For the text-containing cell, return its midpoint in (x, y) coordinate format. 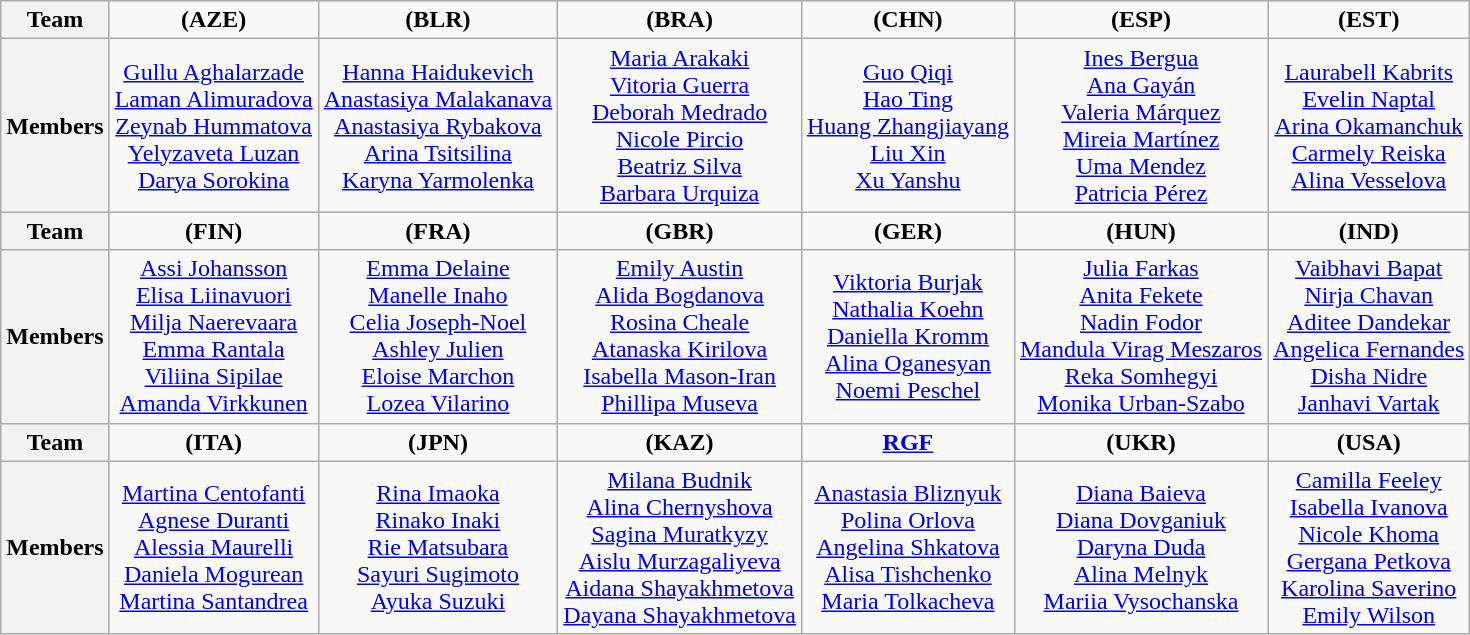
RGF (908, 442)
Ines BerguaAna GayánValeria MárquezMireia MartínezUma MendezPatricia Pérez (1140, 126)
Laurabell KabritsEvelin NaptalArina OkamanchukCarmely ReiskaAlina Vesselova (1369, 126)
(ESP) (1140, 20)
(FRA) (438, 231)
(FIN) (214, 231)
(ITA) (214, 442)
(USA) (1369, 442)
Assi JohanssonElisa LiinavuoriMilja NaerevaaraEmma RantalaViliina SipilaeAmanda Virkkunen (214, 336)
(BRA) (680, 20)
Camilla FeeleyIsabella IvanovaNicole KhomaGergana PetkovaKarolina SaverinoEmily Wilson (1369, 548)
Emily AustinAlida BogdanovaRosina ChealeAtanaska KirilovaIsabella Mason-IranPhillipa Museva (680, 336)
(HUN) (1140, 231)
(BLR) (438, 20)
Guo QiqiHao TingHuang ZhangjiayangLiu XinXu Yanshu (908, 126)
Milana BudnikAlina ChernyshovaSagina MuratkyzyAislu MurzagaliyevaAidana ShayakhmetovaDayana Shayakhmetova (680, 548)
Diana BaievaDiana DovganiukDaryna DudaAlina MelnykMariia Vysochanska (1140, 548)
Anastasia BliznyukPolina OrlovaAngelina ShkatovaAlisa TishchenkoMaria Tolkacheva (908, 548)
(KAZ) (680, 442)
Emma DelaineManelle InahoCelia Joseph-NoelAshley JulienEloise MarchonLozea Vilarino (438, 336)
(AZE) (214, 20)
Viktoria BurjakNathalia KoehnDaniella KrommAlina OganesyanNoemi Peschel (908, 336)
Gullu Aghalarzade Laman AlimuradovaZeynab HummatovaYelyzaveta LuzanDarya Sorokina (214, 126)
Hanna HaidukevichAnastasiya MalakanavaAnastasiya RybakovaArina TsitsilinaKaryna Yarmolenka (438, 126)
(GER) (908, 231)
Rina ImaokaRinako InakiRie MatsubaraSayuri SugimotoAyuka Suzuki (438, 548)
(EST) (1369, 20)
Maria ArakakiVitoria GuerraDeborah MedradoNicole PircioBeatriz SilvaBarbara Urquiza (680, 126)
Julia FarkasAnita FeketeNadin FodorMandula Virag MeszarosReka SomhegyiMonika Urban-Szabo (1140, 336)
(IND) (1369, 231)
(JPN) (438, 442)
Martina CentofantiAgnese DurantiAlessia MaurelliDaniela MogureanMartina Santandrea (214, 548)
Vaibhavi BapatNirja ChavanAditee DandekarAngelica FernandesDisha NidreJanhavi Vartak (1369, 336)
(GBR) (680, 231)
(CHN) (908, 20)
(UKR) (1140, 442)
